Pinpoint the cell where the given text exists, returning its (X, Y) midpoint coordinate. 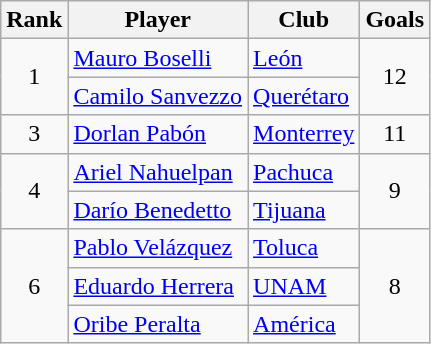
Oribe Peralta (158, 324)
UNAM (304, 286)
Pachuca (304, 172)
Mauro Boselli (158, 58)
Club (304, 20)
Querétaro (304, 96)
Darío Benedetto (158, 210)
Goals (395, 20)
Pablo Velázquez (158, 248)
Tijuana (304, 210)
Eduardo Herrera (158, 286)
Toluca (304, 248)
León (304, 58)
América (304, 324)
4 (34, 191)
9 (395, 191)
11 (395, 134)
Player (158, 20)
8 (395, 286)
1 (34, 77)
Rank (34, 20)
3 (34, 134)
6 (34, 286)
12 (395, 77)
Dorlan Pabón (158, 134)
Ariel Nahuelpan (158, 172)
Monterrey (304, 134)
Camilo Sanvezzo (158, 96)
